Pinpoint the cell where the given text exists, returning its [x, y] midpoint coordinate. 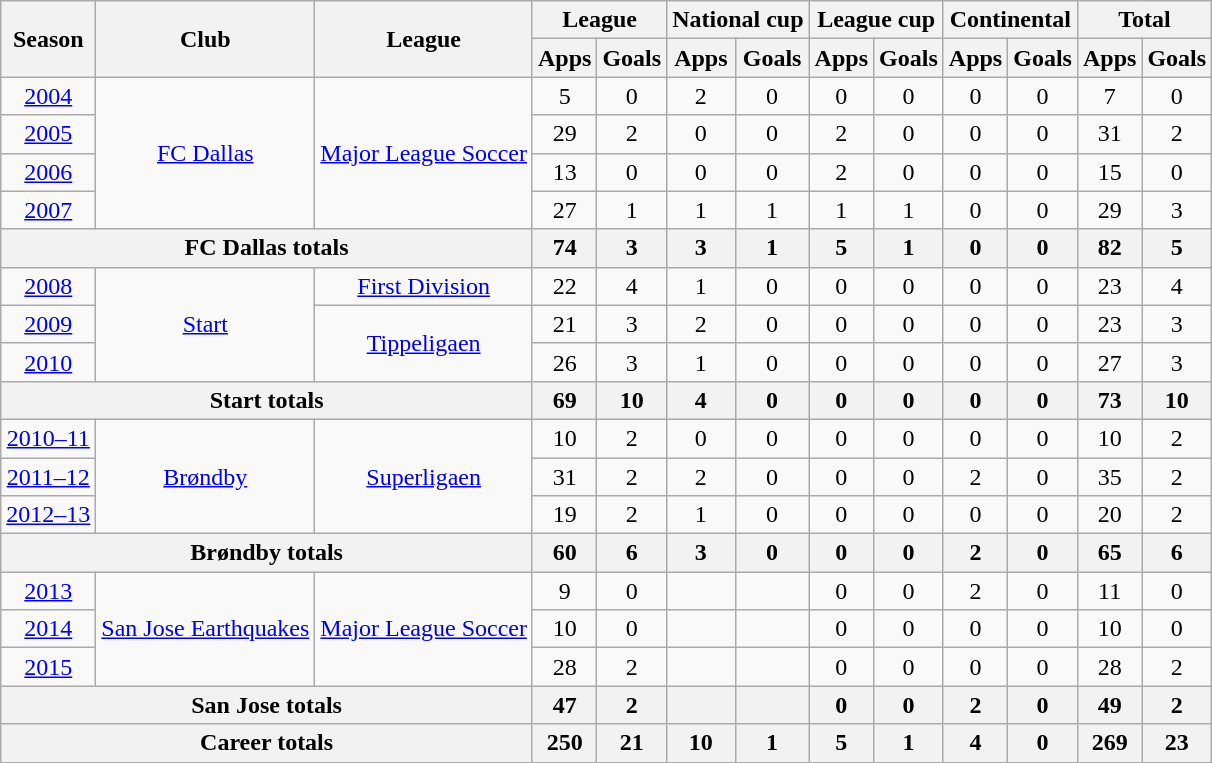
13 [564, 172]
9 [564, 591]
2006 [48, 172]
74 [564, 248]
Club [206, 39]
73 [1109, 400]
2015 [48, 667]
22 [564, 286]
2008 [48, 286]
2012–13 [48, 515]
15 [1109, 172]
Brøndby totals [267, 553]
49 [1109, 705]
47 [564, 705]
Continental [1010, 20]
Start [206, 324]
20 [1109, 515]
35 [1109, 477]
2009 [48, 324]
11 [1109, 591]
FC Dallas [206, 153]
2010–11 [48, 438]
San Jose Earthquakes [206, 629]
250 [564, 743]
National cup [738, 20]
2007 [48, 210]
2004 [48, 96]
2011–12 [48, 477]
Tippeligaen [424, 343]
Start totals [267, 400]
FC Dallas totals [267, 248]
7 [1109, 96]
League cup [876, 20]
2014 [48, 629]
Brøndby [206, 476]
269 [1109, 743]
26 [564, 362]
19 [564, 515]
Total [1144, 20]
65 [1109, 553]
82 [1109, 248]
60 [564, 553]
2010 [48, 362]
2013 [48, 591]
Superligaen [424, 476]
Season [48, 39]
2005 [48, 134]
San Jose totals [267, 705]
First Division [424, 286]
Career totals [267, 743]
69 [564, 400]
